Search for the cell housing the specified text and yield its (X, Y) center coordinate. 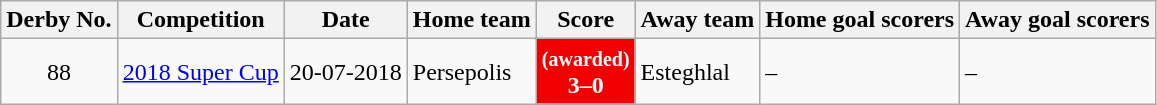
Persepolis (472, 72)
Competition (200, 20)
Away goal scorers (1058, 20)
Derby No. (59, 20)
88 (59, 72)
Date (346, 20)
Home goal scorers (860, 20)
Away team (698, 20)
2018 Super Cup (200, 72)
Home team (472, 20)
Score (586, 20)
20-07-2018 (346, 72)
Esteghlal (698, 72)
(awarded)3–0 (586, 72)
